Return [x, y] of the center of cell containing provided text 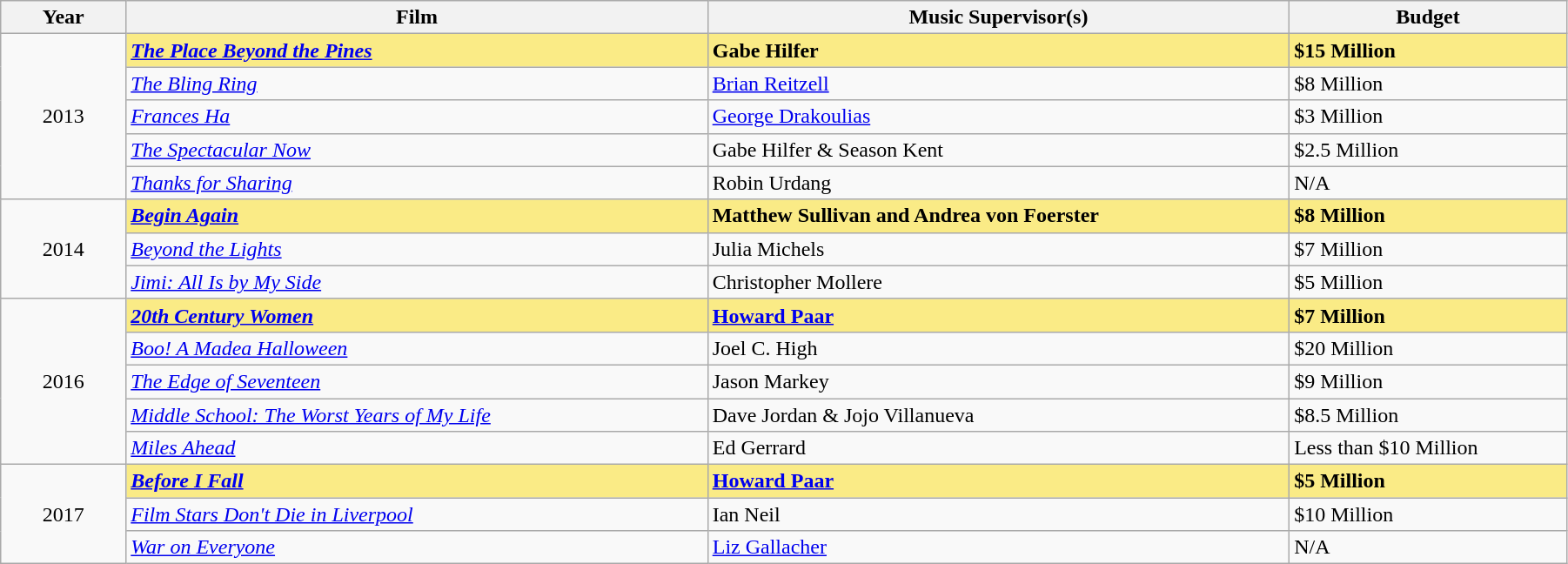
Robin Urdang [998, 183]
Gabe Hilfer [998, 50]
Beyond the Lights [417, 249]
$10 Million [1429, 514]
Ed Gerrard [998, 448]
Jimi: All Is by My Side [417, 282]
2013 [64, 117]
20th Century Women [417, 315]
$3 Million [1429, 117]
War on Everyone [417, 547]
Miles Ahead [417, 448]
$20 Million [1429, 348]
$9 Million [1429, 381]
$2.5 Million [1429, 150]
Joel C. High [998, 348]
2016 [64, 381]
George Drakoulias [998, 117]
Christopher Mollere [998, 282]
Year [64, 17]
Brian Reitzell [998, 84]
Julia Michels [998, 249]
Gabe Hilfer & Season Kent [998, 150]
Begin Again [417, 216]
Budget [1429, 17]
Music Supervisor(s) [998, 17]
Boo! A Madea Halloween [417, 348]
Less than $10 Million [1429, 448]
Jason Markey [998, 381]
Middle School: The Worst Years of My Life [417, 415]
The Spectacular Now [417, 150]
Film [417, 17]
2017 [64, 514]
The Edge of Seventeen [417, 381]
Ian Neil [998, 514]
The Place Beyond the Pines [417, 50]
Frances Ha [417, 117]
Film Stars Don't Die in Liverpool [417, 514]
Dave Jordan & Jojo Villanueva [998, 415]
$15 Million [1429, 50]
The Bling Ring [417, 84]
2014 [64, 249]
Liz Gallacher [998, 547]
Thanks for Sharing [417, 183]
Matthew Sullivan and Andrea von Foerster [998, 216]
$8.5 Million [1429, 415]
Before I Fall [417, 481]
